Capture the cell that displays the provided text and extract its (X, Y) central coordinate. 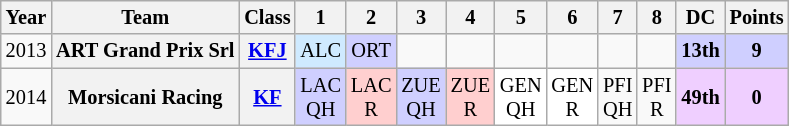
PFIQH (618, 97)
13th (700, 51)
4 (470, 17)
PFIR (656, 97)
GENR (573, 97)
49th (700, 97)
ZUEQH (420, 97)
9 (757, 51)
Year (26, 17)
6 (573, 17)
Morsicani Racing (145, 97)
ART Grand Prix Srl (145, 51)
KFJ (267, 51)
LACR (371, 97)
8 (656, 17)
2013 (26, 51)
GENQH (521, 97)
3 (420, 17)
KF (267, 97)
7 (618, 17)
DC (700, 17)
ZUER (470, 97)
LACQH (320, 97)
1 (320, 17)
0 (757, 97)
Team (145, 17)
Points (757, 17)
2 (371, 17)
ORT (371, 51)
ALC (320, 51)
Class (267, 17)
2014 (26, 97)
5 (521, 17)
